Find where the given text appears and provide that cell's center as (X, Y) coordinate. 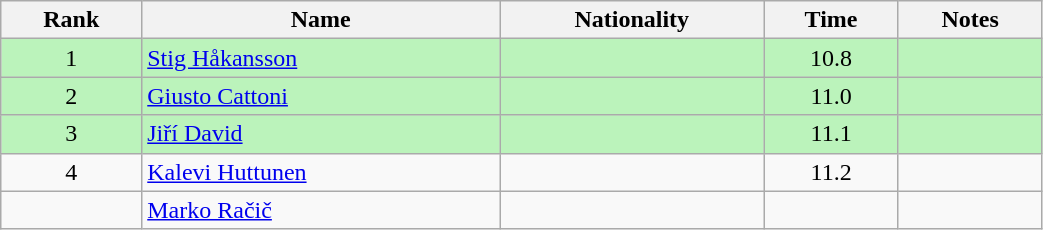
Kalevi Huttunen (321, 172)
Stig Håkansson (321, 58)
Notes (970, 20)
Giusto Cattoni (321, 96)
Time (831, 20)
Nationality (632, 20)
11.0 (831, 96)
11.1 (831, 134)
4 (72, 172)
10.8 (831, 58)
Marko Račič (321, 210)
Jiří David (321, 134)
2 (72, 96)
Name (321, 20)
Rank (72, 20)
11.2 (831, 172)
3 (72, 134)
1 (72, 58)
